Determine the (X, Y) coordinate at the center of the cell enclosing the given text.  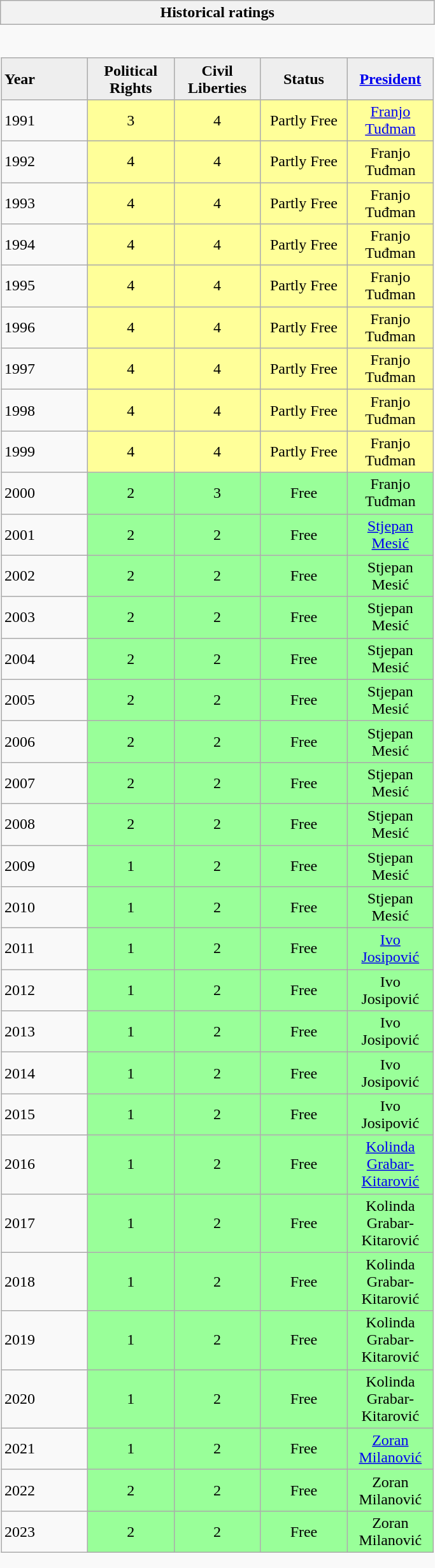
2005 (45, 700)
2007 (45, 783)
Status (304, 79)
2009 (45, 866)
2023 (45, 1532)
President (390, 79)
Political Rights (131, 79)
2008 (45, 824)
2018 (45, 1282)
Year (45, 79)
Historical ratings (218, 13)
2022 (45, 1490)
2012 (45, 991)
2000 (45, 493)
2014 (45, 1073)
1991 (45, 120)
1994 (45, 244)
2015 (45, 1114)
2013 (45, 1031)
1999 (45, 452)
2011 (45, 949)
2001 (45, 535)
2003 (45, 618)
2019 (45, 1340)
2021 (45, 1449)
1996 (45, 327)
2017 (45, 1223)
1998 (45, 410)
2006 (45, 741)
1993 (45, 202)
2016 (45, 1164)
2002 (45, 576)
1995 (45, 286)
2020 (45, 1399)
1992 (45, 162)
2010 (45, 908)
2004 (45, 658)
Civil Liberties (217, 79)
1997 (45, 369)
